Output the [x, y] coordinate of the center of the cell containing the given text.  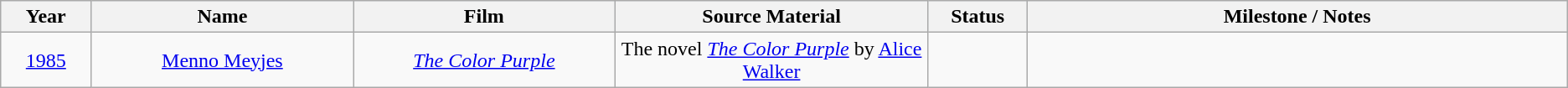
1985 [46, 60]
Film [484, 17]
Milestone / Notes [1297, 17]
The Color Purple [484, 60]
Status [977, 17]
The novel The Color Purple by Alice Walker [772, 60]
Source Material [772, 17]
Year [46, 17]
Menno Meyjes [223, 60]
Name [223, 17]
